Determine the [x, y] coordinate at the center of the cell enclosing the given text.  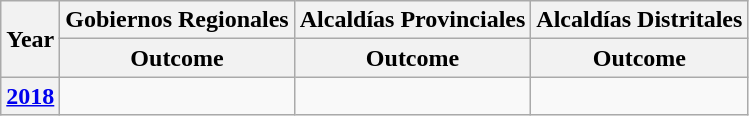
Alcaldías Provinciales [412, 20]
Gobiernos Regionales [177, 20]
Alcaldías Distritales [640, 20]
2018 [30, 96]
Year [30, 39]
